Determine the [X, Y] coordinate at the center of the cell enclosing the given text.  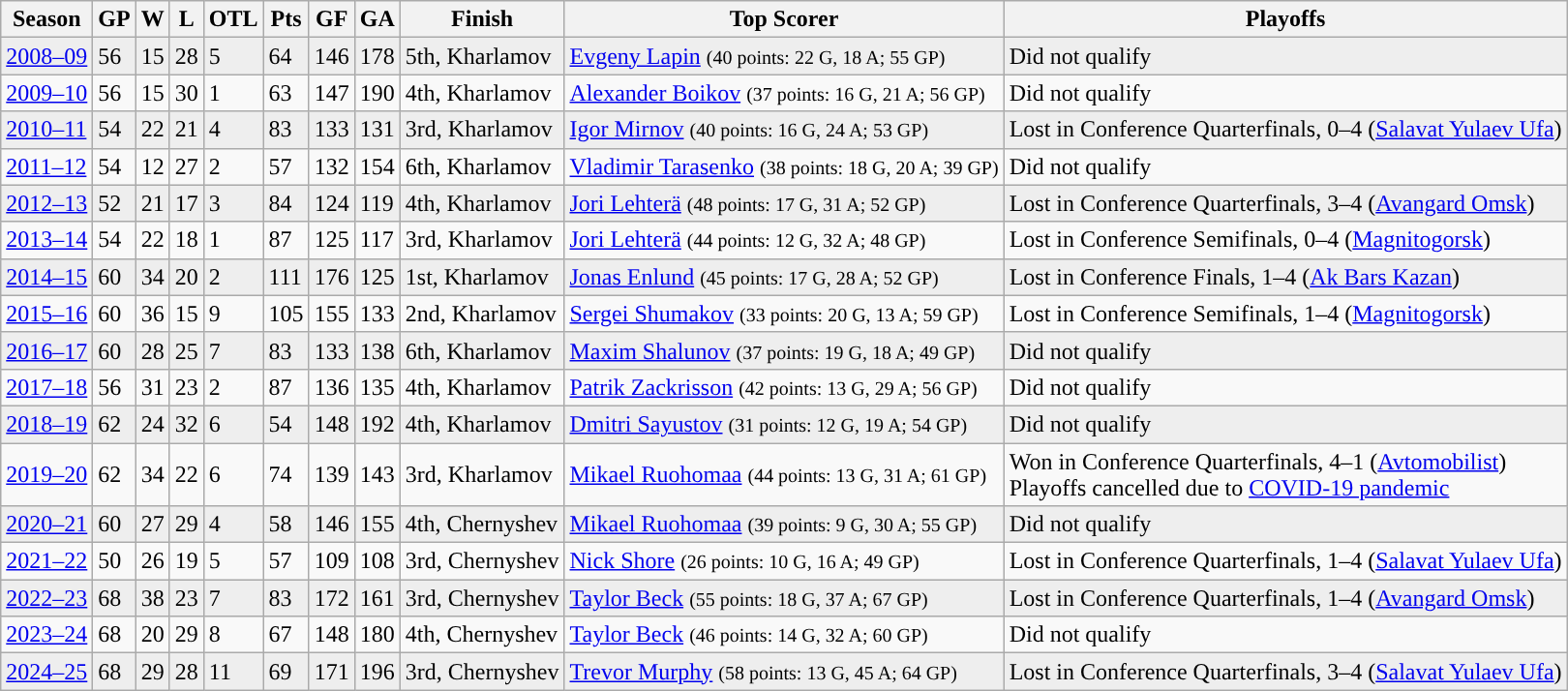
12 [153, 166]
Jori Lehterä (48 points: 17 G, 31 A; 52 GP) [784, 203]
9 [233, 314]
154 [377, 166]
176 [331, 277]
132 [331, 166]
69 [286, 672]
Playoffs [1285, 19]
2016–17 [46, 350]
Igor Mirnov (40 points: 16 G, 24 A; 53 GP) [784, 130]
Lost in Conference Quarterfinals, 1–4 (Avangard Omsk) [1285, 598]
2015–16 [46, 314]
196 [377, 672]
105 [286, 314]
147 [331, 93]
2013–14 [46, 240]
GA [377, 19]
32 [186, 424]
L [186, 19]
Won in Conference Quarterfinals, 4–1 (Avtomobilist)Playoffs cancelled due to COVID-19 pandemic [1285, 474]
W [153, 19]
Evgeny Lapin (40 points: 22 G, 18 A; 55 GP) [784, 56]
135 [377, 387]
190 [377, 93]
18 [186, 240]
2009–10 [46, 93]
2011–12 [46, 166]
50 [114, 561]
3 [233, 203]
171 [331, 672]
2022–23 [46, 598]
Pts [286, 19]
Lost in Conference Semifinals, 0–4 (Magnitogorsk) [1285, 240]
67 [286, 635]
124 [331, 203]
11 [233, 672]
2021–22 [46, 561]
2008–09 [46, 56]
Maxim Shalunov (37 points: 19 G, 18 A; 49 GP) [784, 350]
Alexander Boikov (37 points: 16 G, 21 A; 56 GP) [784, 93]
192 [377, 424]
26 [153, 561]
25 [186, 350]
Lost in Conference Quarterfinals, 3–4 (Avangard Omsk) [1285, 203]
Taylor Beck (46 points: 14 G, 32 A; 60 GP) [784, 635]
30 [186, 93]
Jori Lehterä (44 points: 12 G, 32 A; 48 GP) [784, 240]
Mikael Ruohomaa (44 points: 13 G, 31 A; 61 GP) [784, 474]
GP [114, 19]
Dmitri Sayustov (31 points: 12 G, 19 A; 54 GP) [784, 424]
Lost in Conference Quarterfinals, 3–4 (Salavat Yulaev Ufa) [1285, 672]
OTL [233, 19]
Lost in Conference Finals, 1–4 (Ak Bars Kazan) [1285, 277]
74 [286, 474]
Nick Shore (26 points: 10 G, 16 A; 49 GP) [784, 561]
111 [286, 277]
2nd, Kharlamov [482, 314]
161 [377, 598]
64 [286, 56]
Lost in Conference Semifinals, 1–4 (Magnitogorsk) [1285, 314]
2010–11 [46, 130]
58 [286, 525]
2017–18 [46, 387]
Top Scorer [784, 19]
109 [331, 561]
31 [153, 387]
Patrik Zackrisson (42 points: 13 G, 29 A; 56 GP) [784, 387]
Lost in Conference Quarterfinals, 1–4 (Salavat Yulaev Ufa) [1285, 561]
Finish [482, 19]
2024–25 [46, 672]
52 [114, 203]
178 [377, 56]
17 [186, 203]
GF [331, 19]
108 [377, 561]
2023–24 [46, 635]
Trevor Murphy (58 points: 13 G, 45 A; 64 GP) [784, 672]
19 [186, 561]
Taylor Beck (55 points: 18 G, 37 A; 67 GP) [784, 598]
2018–19 [46, 424]
180 [377, 635]
2014–15 [46, 277]
5th, Kharlamov [482, 56]
36 [153, 314]
172 [331, 598]
Jonas Enlund (45 points: 17 G, 28 A; 52 GP) [784, 277]
8 [233, 635]
117 [377, 240]
139 [331, 474]
119 [377, 203]
Vladimir Tarasenko (38 points: 18 G, 20 A; 39 GP) [784, 166]
84 [286, 203]
143 [377, 474]
2012–13 [46, 203]
Lost in Conference Quarterfinals, 0–4 (Salavat Yulaev Ufa) [1285, 130]
2019–20 [46, 474]
Sergei Shumakov (33 points: 20 G, 13 A; 59 GP) [784, 314]
38 [153, 598]
131 [377, 130]
Season [46, 19]
24 [153, 424]
2020–21 [46, 525]
138 [377, 350]
63 [286, 93]
136 [331, 387]
Mikael Ruohomaa (39 points: 9 G, 30 A; 55 GP) [784, 525]
1st, Kharlamov [482, 277]
